Return the [X, Y] coordinate for the center point of the cell that contains the specified text.  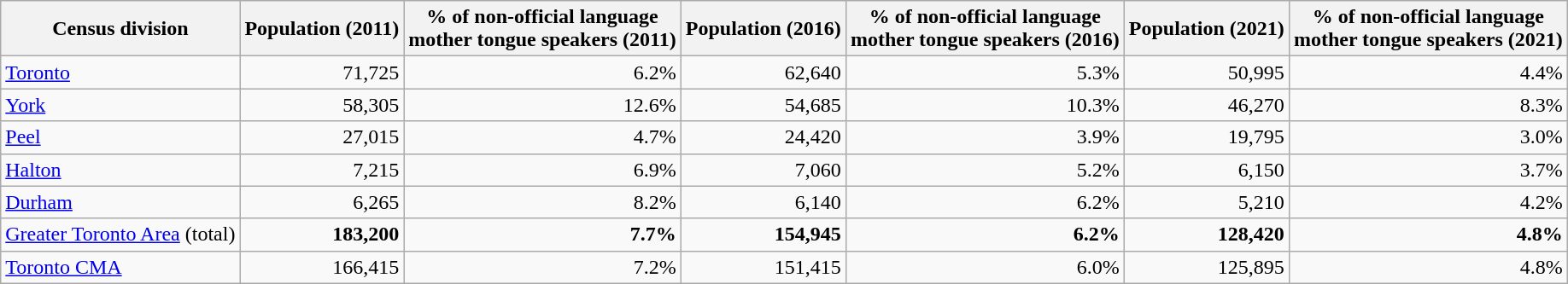
5.3% [985, 72]
Population (2021) [1206, 29]
58,305 [322, 105]
Population (2011) [322, 29]
19,795 [1206, 137]
128,420 [1206, 235]
Greater Toronto Area (total) [120, 235]
5,210 [1206, 202]
7,215 [322, 170]
3.9% [985, 137]
% of non-official languagemother tongue speakers (2011) [543, 29]
Durham [120, 202]
6,265 [322, 202]
Peel [120, 137]
7.2% [543, 267]
6.0% [985, 267]
154,945 [764, 235]
10.3% [985, 105]
Population (2016) [764, 29]
50,995 [1206, 72]
12.6% [543, 105]
Census division [120, 29]
8.3% [1428, 105]
7.7% [543, 235]
4.2% [1428, 202]
% of non-official languagemother tongue speakers (2021) [1428, 29]
4.7% [543, 137]
54,685 [764, 105]
Toronto [120, 72]
183,200 [322, 235]
% of non-official languagemother tongue speakers (2016) [985, 29]
27,015 [322, 137]
4.4% [1428, 72]
3.0% [1428, 137]
151,415 [764, 267]
62,640 [764, 72]
71,725 [322, 72]
Halton [120, 170]
York [120, 105]
7,060 [764, 170]
3.7% [1428, 170]
6,140 [764, 202]
125,895 [1206, 267]
Toronto CMA [120, 267]
46,270 [1206, 105]
166,415 [322, 267]
6.9% [543, 170]
8.2% [543, 202]
5.2% [985, 170]
6,150 [1206, 170]
24,420 [764, 137]
